Return the (X, Y) coordinate for the center point of the cell that contains the specified text.  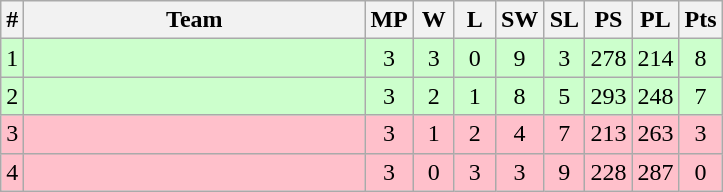
214 (656, 58)
W (434, 20)
213 (608, 134)
248 (656, 96)
263 (656, 134)
PL (656, 20)
287 (656, 172)
SW (519, 20)
L (474, 20)
293 (608, 96)
278 (608, 58)
PS (608, 20)
228 (608, 172)
Team (194, 20)
5 (564, 96)
# (12, 20)
SL (564, 20)
Pts (700, 20)
MP (389, 20)
